Extract the (X, Y) coordinate from the center of the cell holding the provided text.  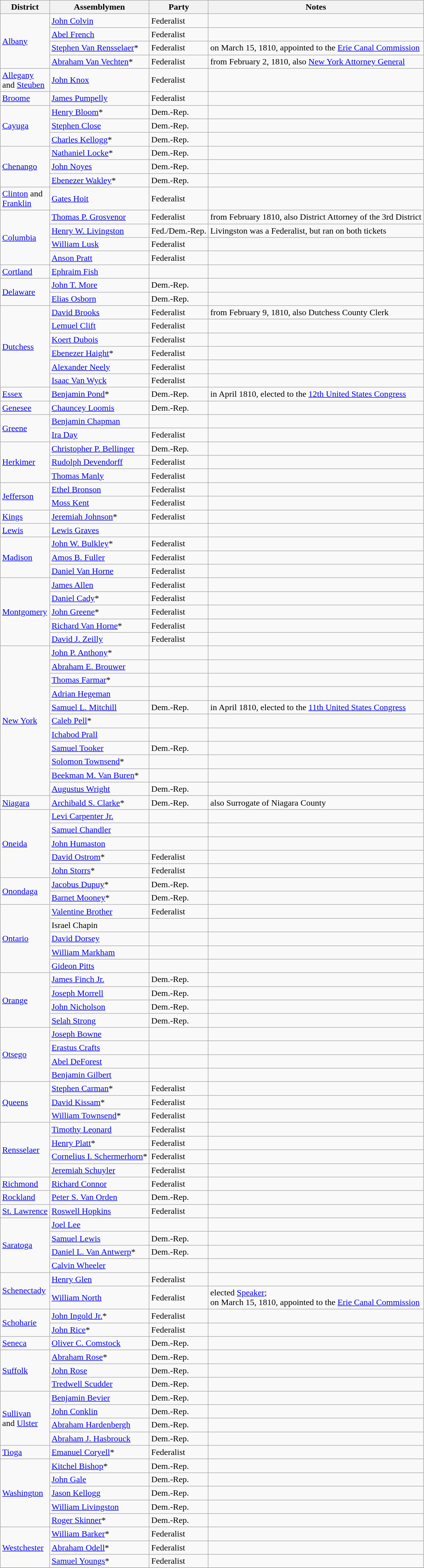
Thomas Manly (99, 476)
Benjamin Bevier (99, 1398)
Abraham Odell* (99, 1548)
Herkimer (25, 462)
William Lusk (99, 244)
Madison (25, 557)
from February 9, 1810, also Dutchess County Clerk (316, 312)
Ira Day (99, 435)
James Allen (99, 585)
Abel DeForest (99, 1061)
Chauncey Loomis (99, 407)
Erastus Crafts (99, 1047)
Moss Kent (99, 503)
Ephraim Fish (99, 272)
Roger Skinner* (99, 1520)
David Kissam* (99, 1102)
Rensselaer (25, 1150)
Broome (25, 98)
Ichabod Prall (99, 734)
New York (25, 721)
Thomas P. Grosvenor (99, 217)
James Pumpelly (99, 98)
Benjamin Gilbert (99, 1075)
Samuel Tooker (99, 748)
John Gale (99, 1479)
Valentine Brother (99, 912)
Thomas Farmar* (99, 680)
James Finch Jr. (99, 980)
Abraham Rose* (99, 1357)
Ontario (25, 939)
Abel French (99, 34)
Gideon Pitts (99, 966)
David J. Zeilly (99, 639)
Kings (25, 517)
Albany (25, 41)
Niagara (25, 802)
Tioga (25, 1452)
Levi Carpenter Jr. (99, 816)
John Greene* (99, 612)
Henry Bloom* (99, 112)
John Ingold Jr.* (99, 1316)
Joseph Bowne (99, 1034)
Joel Lee (99, 1225)
Orange (25, 1000)
Henry W. Livingston (99, 231)
Daniel Cady* (99, 598)
Jefferson (25, 496)
Abraham Van Vechten* (99, 62)
also Surrogate of Niagara County (316, 802)
Jeremiah Johnson* (99, 517)
Washington (25, 1493)
Beekman M. Van Buren* (99, 775)
John Humaston (99, 843)
Queens (25, 1102)
Onondaga (25, 891)
Selah Strong (99, 1020)
Samuel Chandler (99, 830)
Delaware (25, 292)
from February 2, 1810, also New York Attorney General (316, 62)
Otsego (25, 1054)
Richard Connor (99, 1184)
Joseph Morrell (99, 993)
Montgomery (25, 612)
David Dorsey (99, 939)
Westchester (25, 1548)
Greene (25, 428)
Columbia (25, 238)
John Knox (99, 80)
John Nicholson (99, 1007)
Solomon Townsend* (99, 762)
in April 1810, elected to the 11th United States Congress (316, 707)
Saratoga (25, 1245)
in April 1810, elected to the 12th United States Congress (316, 394)
Cortland (25, 272)
Genesee (25, 407)
Augustus Wright (99, 789)
Samuel Lewis (99, 1238)
David Brooks (99, 312)
Nathaniel Locke* (99, 153)
David Ostrom* (99, 857)
Samuel Youngs* (99, 1561)
Samuel L. Mitchill (99, 707)
Kitchel Bishop* (99, 1466)
Oneida (25, 843)
Schoharie (25, 1323)
Allegany and Steuben (25, 80)
Assemblymen (99, 7)
John Storrs* (99, 871)
Adrian Hegeman (99, 694)
Amos B. Fuller (99, 557)
Schenectady (25, 1291)
Koert Dubois (99, 340)
Ebenezer Haight* (99, 353)
Fed./Dem.-Rep. (179, 231)
Lemuel Clift (99, 326)
Tredwell Scudder (99, 1384)
on March 15, 1810, appointed to the Erie Canal Commission (316, 48)
Israel Chapin (99, 925)
Barnet Mooney* (99, 898)
John W. Bulkley* (99, 544)
District (25, 7)
Sullivan and Ulster (25, 1418)
Dutchess (25, 346)
William Townsend* (99, 1116)
Suffolk (25, 1371)
Abraham Hardenbergh (99, 1425)
Abraham J. Hasbrouck (99, 1438)
Emanuel Coryell* (99, 1452)
John Rose (99, 1371)
Abraham E. Brouwer (99, 666)
Jeremiah Schuyler (99, 1170)
William Markham (99, 952)
Timothy Leonard (99, 1129)
Archibald S. Clarke* (99, 802)
William North (99, 1298)
Benjamin Pond* (99, 394)
Henry Platt* (99, 1143)
Ebenezer Wakley* (99, 180)
Roswell Hopkins (99, 1211)
Richmond (25, 1184)
Cornelius I. Schermerhorn* (99, 1157)
Peter S. Van Orden (99, 1197)
Stephen Van Rensselaer* (99, 48)
Essex (25, 394)
Lewis Graves (99, 530)
Jacobus Dupuy* (99, 884)
Gates Hoit (99, 199)
Seneca (25, 1343)
Isaac Van Wyck (99, 380)
Daniel Van Horne (99, 571)
Calvin Wheeler (99, 1265)
Ethel Bronson (99, 489)
John Colvin (99, 21)
from February 1810, also District Attorney of the 3rd District (316, 217)
Notes (316, 7)
Daniel L. Van Antwerp* (99, 1252)
John Rice* (99, 1330)
Party (179, 7)
Cayuga (25, 126)
Chenango (25, 166)
Lewis (25, 530)
Christopher P. Bellinger (99, 449)
Livingston was a Federalist, but ran on both tickets (316, 231)
Henry Glen (99, 1279)
Clinton and Franklin (25, 199)
Caleb Pell* (99, 721)
Anson Pratt (99, 258)
elected Speaker; on March 15, 1810, appointed to the Erie Canal Commission (316, 1298)
St. Lawrence (25, 1211)
Stephen Close (99, 126)
John T. More (99, 285)
Benjamin Chapman (99, 421)
Jason Kellogg (99, 1493)
Oliver C. Comstock (99, 1343)
William Barker* (99, 1534)
Alexander Neely (99, 367)
Stephen Carman* (99, 1089)
Rockland (25, 1197)
Richard Van Horne* (99, 626)
William Livingston (99, 1506)
John Noyes (99, 166)
John P. Anthony* (99, 653)
Elias Osborn (99, 299)
Rudolph Devendorff (99, 462)
Charles Kellogg* (99, 139)
John Conklin (99, 1411)
